Determine the (X, Y) coordinate at the center of the cell enclosing the given text.  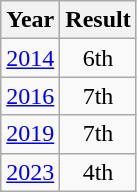
4th (98, 172)
2019 (30, 134)
2014 (30, 58)
Result (98, 20)
2016 (30, 96)
6th (98, 58)
2023 (30, 172)
Year (30, 20)
